For the text-containing cell, return its midpoint in [X, Y] coordinate format. 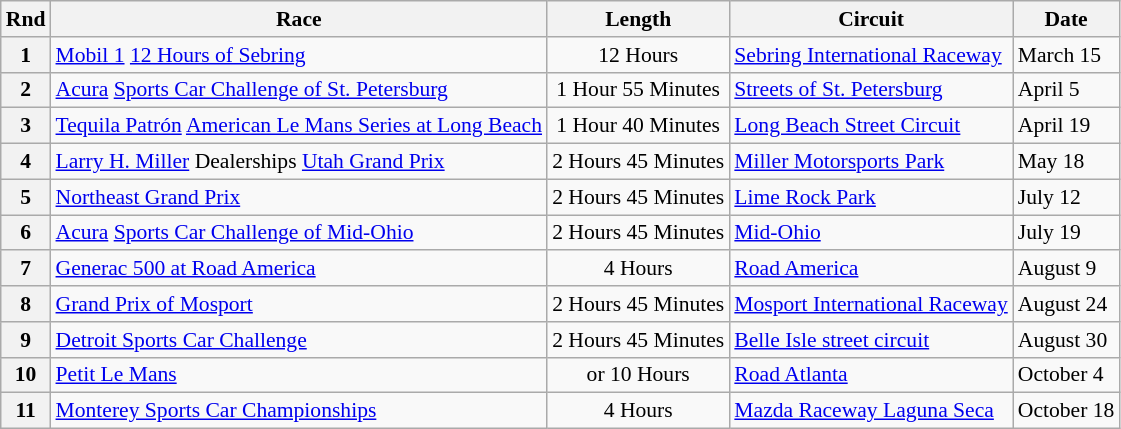
Streets of St. Petersburg [870, 90]
August 30 [1066, 340]
Date [1066, 19]
Circuit [870, 19]
Race [298, 19]
5 [26, 197]
Mid-Ohio [870, 233]
April 5 [1066, 90]
August 9 [1066, 269]
Acura Sports Car Challenge of Mid-Ohio [298, 233]
Length [638, 19]
Road America [870, 269]
July 12 [1066, 197]
Monterey Sports Car Championships [298, 411]
Rnd [26, 19]
October 4 [1066, 375]
April 19 [1066, 126]
Mobil 1 12 Hours of Sebring [298, 55]
2 [26, 90]
1 [26, 55]
6 [26, 233]
Larry H. Miller Dealerships Utah Grand Prix [298, 162]
May 18 [1066, 162]
Detroit Sports Car Challenge [298, 340]
Miller Motorsports Park [870, 162]
or 10 Hours [638, 375]
March 15 [1066, 55]
12 Hours [638, 55]
11 [26, 411]
4 [26, 162]
Sebring International Raceway [870, 55]
3 [26, 126]
1 Hour 40 Minutes [638, 126]
Acura Sports Car Challenge of St. Petersburg [298, 90]
July 19 [1066, 233]
Tequila Patrón American Le Mans Series at Long Beach [298, 126]
Mosport International Raceway [870, 304]
August 24 [1066, 304]
Long Beach Street Circuit [870, 126]
Petit Le Mans [298, 375]
October 18 [1066, 411]
Generac 500 at Road America [298, 269]
Road Atlanta [870, 375]
10 [26, 375]
Lime Rock Park [870, 197]
1 Hour 55 Minutes [638, 90]
7 [26, 269]
Northeast Grand Prix [298, 197]
Mazda Raceway Laguna Seca [870, 411]
Grand Prix of Mosport [298, 304]
Belle Isle street circuit [870, 340]
8 [26, 304]
9 [26, 340]
